Pinpoint the cell where the given text exists, returning its [x, y] midpoint coordinate. 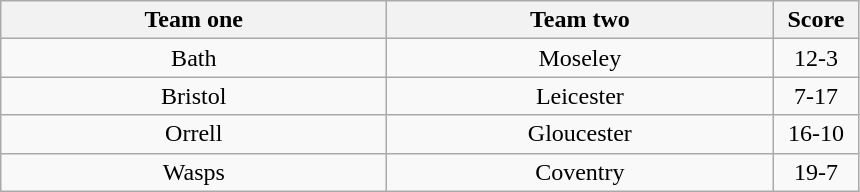
Coventry [580, 172]
Score [816, 20]
16-10 [816, 134]
12-3 [816, 58]
Bristol [194, 96]
Wasps [194, 172]
Team one [194, 20]
7-17 [816, 96]
19-7 [816, 172]
Gloucester [580, 134]
Bath [194, 58]
Orrell [194, 134]
Moseley [580, 58]
Team two [580, 20]
Leicester [580, 96]
